Return the [x, y] coordinate for the center point of the cell that contains the specified text.  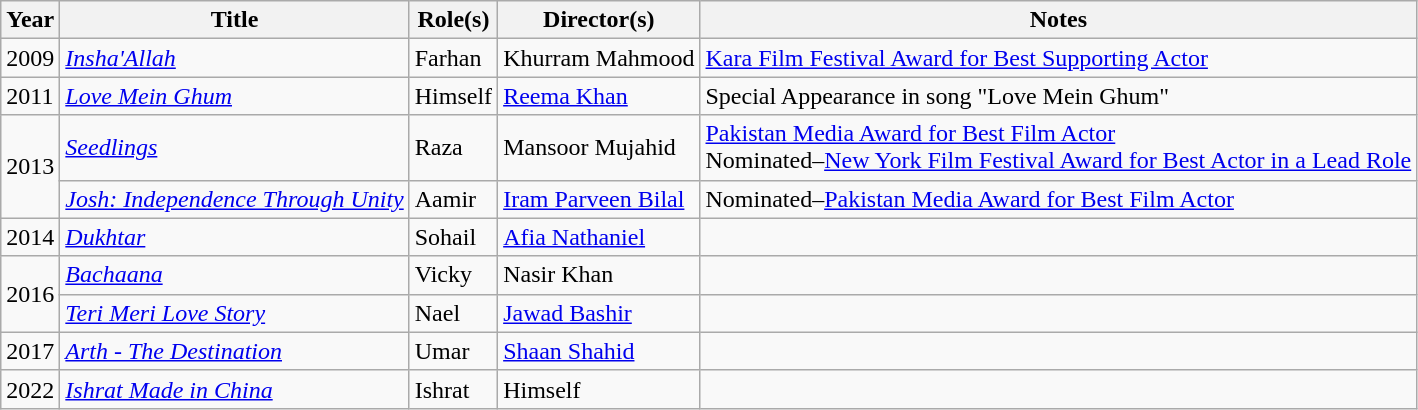
Shaan Shahid [599, 351]
Pakistan Media Award for Best Film ActorNominated–New York Film Festival Award for Best Actor in a Lead Role [1058, 148]
Role(s) [453, 20]
Vicky [453, 275]
2017 [30, 351]
Sohail [453, 237]
2022 [30, 389]
Teri Meri Love Story [234, 313]
Ishrat Made in China [234, 389]
Love Mein Ghum [234, 96]
Ishrat [453, 389]
Bachaana [234, 275]
2016 [30, 294]
Arth - The Destination [234, 351]
Jawad Bashir [599, 313]
2009 [30, 58]
2013 [30, 166]
Iram Parveen Bilal [599, 199]
Kara Film Festival Award for Best Supporting Actor [1058, 58]
Nasir Khan [599, 275]
2011 [30, 96]
Title [234, 20]
Afia Nathaniel [599, 237]
Mansoor Mujahid [599, 148]
Dukhtar [234, 237]
Nael [453, 313]
Seedlings [234, 148]
Josh: Independence Through Unity [234, 199]
Umar [453, 351]
Khurram Mahmood [599, 58]
Reema Khan [599, 96]
Special Appearance in song "Love Mein Ghum" [1058, 96]
Year [30, 20]
Raza [453, 148]
Farhan [453, 58]
Insha'Allah [234, 58]
Director(s) [599, 20]
Notes [1058, 20]
Aamir [453, 199]
Nominated–Pakistan Media Award for Best Film Actor [1058, 199]
2014 [30, 237]
